Scan for the cell matching the given text and deliver its (X, Y) coordinate at center. 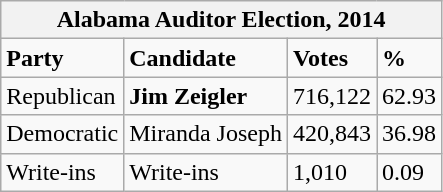
Votes (332, 58)
0.09 (410, 172)
Miranda Joseph (206, 134)
Candidate (206, 58)
1,010 (332, 172)
62.93 (410, 96)
Alabama Auditor Election, 2014 (222, 20)
Republican (62, 96)
Jim Zeigler (206, 96)
Party (62, 58)
Democratic (62, 134)
716,122 (332, 96)
% (410, 58)
36.98 (410, 134)
420,843 (332, 134)
